Pinpoint the cell where the given text exists, returning its (X, Y) midpoint coordinate. 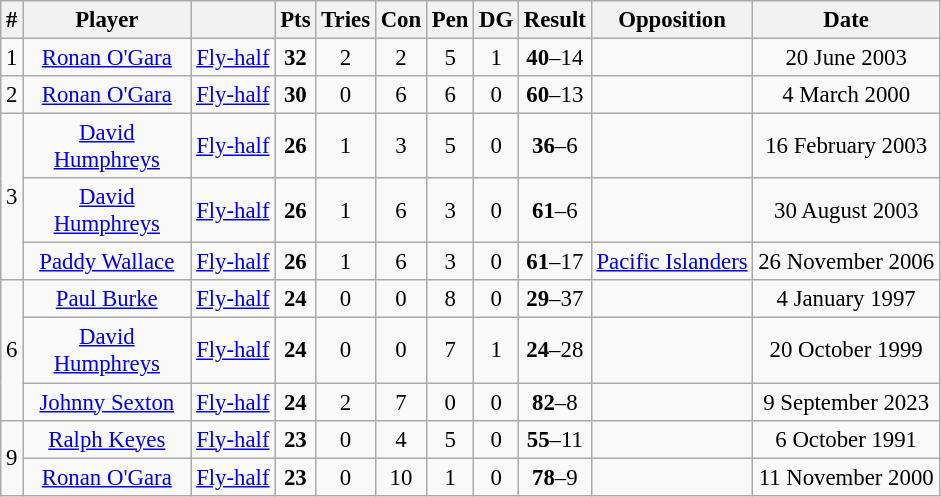
Pen (450, 20)
26 November 2006 (846, 262)
24–28 (556, 350)
10 (400, 477)
61–17 (556, 262)
40–14 (556, 58)
55–11 (556, 439)
8 (450, 299)
4 (400, 439)
Paddy Wallace (107, 262)
11 November 2000 (846, 477)
6 October 1991 (846, 439)
Pacific Islanders (672, 262)
Ralph Keyes (107, 439)
Johnny Sexton (107, 402)
30 (296, 95)
Paul Burke (107, 299)
DG (496, 20)
30 August 2003 (846, 210)
4 March 2000 (846, 95)
20 October 1999 (846, 350)
Pts (296, 20)
Tries (346, 20)
29–37 (556, 299)
61–6 (556, 210)
Result (556, 20)
78–9 (556, 477)
16 February 2003 (846, 146)
4 January 1997 (846, 299)
Player (107, 20)
9 September 2023 (846, 402)
Opposition (672, 20)
Date (846, 20)
82–8 (556, 402)
9 (12, 458)
32 (296, 58)
60–13 (556, 95)
# (12, 20)
20 June 2003 (846, 58)
Con (400, 20)
36–6 (556, 146)
